Provide the (x, y) coordinate of the cell's center where the given text is located.  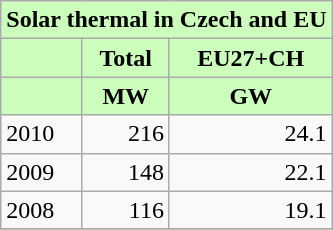
216 (126, 134)
148 (126, 172)
116 (126, 210)
19.1 (250, 210)
24.1 (250, 134)
2008 (42, 210)
MW (126, 96)
2009 (42, 172)
EU27+CH (250, 58)
22.1 (250, 172)
Solar thermal in Czech and EU (166, 20)
2010 (42, 134)
Total (126, 58)
GW (250, 96)
